Identify which cell holds the provided text, then report its [X, Y] central coordinate. 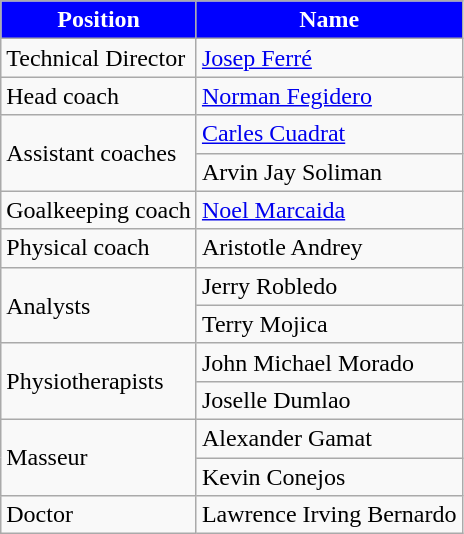
Masseur [99, 457]
Assistant coaches [99, 153]
Goalkeeping coach [99, 210]
Jerry Robledo [329, 286]
Name [329, 20]
Position [99, 20]
Lawrence Irving Bernardo [329, 515]
Technical Director [99, 58]
Carles Cuadrat [329, 134]
Kevin Conejos [329, 477]
Head coach [99, 96]
Terry Mojica [329, 324]
Physiotherapists [99, 381]
Noel Marcaida [329, 210]
Joselle Dumlao [329, 400]
Arvin Jay Soliman [329, 172]
Josep Ferré [329, 58]
Aristotle Andrey [329, 248]
Physical coach [99, 248]
John Michael Morado [329, 362]
Norman Fegidero [329, 96]
Analysts [99, 305]
Doctor [99, 515]
Alexander Gamat [329, 438]
